Detect which cell encompasses the target text, then output its [x, y] center coordinate. 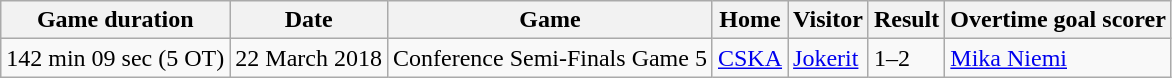
Jokerit [828, 58]
Date [309, 20]
142 min 09 sec (5 OT) [116, 58]
Game [550, 20]
Result [906, 20]
22 March 2018 [309, 58]
Overtime goal scorer [1058, 20]
1–2 [906, 58]
CSKA [750, 58]
Game duration [116, 20]
Conference Semi-Finals Game 5 [550, 58]
Home [750, 20]
Visitor [828, 20]
Mika Niemi [1058, 58]
